Scan for the cell matching the given text and deliver its [x, y] coordinate at center. 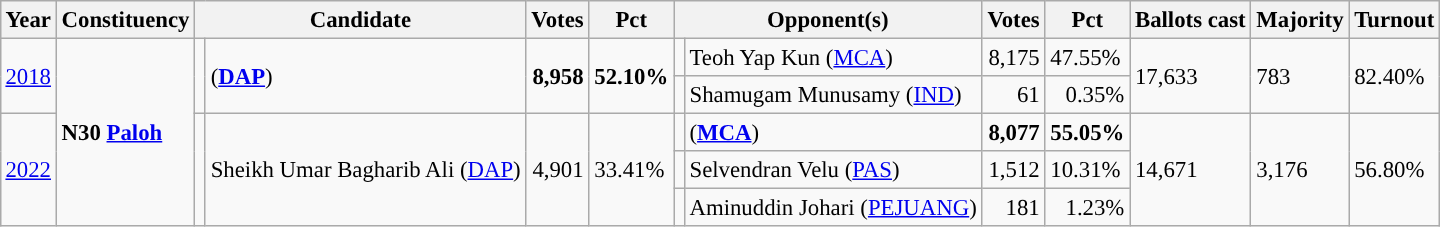
1,512 [1014, 170]
Constituency [125, 20]
2018 [28, 76]
181 [1014, 208]
4,901 [558, 170]
8,958 [558, 76]
N30 Paloh [125, 132]
55.05% [1088, 133]
Sheikh Umar Bagharib Ali (DAP) [366, 170]
52.10% [632, 76]
Aminuddin Johari (PEJUANG) [833, 208]
2022 [28, 170]
47.55% [1088, 57]
Selvendran Velu (PAS) [833, 170]
(DAP) [366, 76]
8,175 [1014, 57]
33.41% [632, 170]
Teoh Yap Kun (MCA) [833, 57]
10.31% [1088, 170]
(MCA) [833, 133]
Ballots cast [1190, 20]
14,671 [1190, 170]
61 [1014, 95]
56.80% [1394, 170]
Opponent(s) [828, 20]
0.35% [1088, 95]
Majority [1300, 20]
Year [28, 20]
Turnout [1394, 20]
8,077 [1014, 133]
783 [1300, 76]
Candidate [360, 20]
Shamugam Munusamy (IND) [833, 95]
3,176 [1300, 170]
82.40% [1394, 76]
17,633 [1190, 76]
1.23% [1088, 208]
